Capture the cell that displays the provided text and extract its (X, Y) central coordinate. 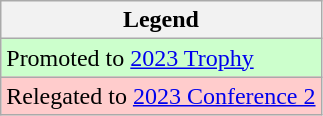
Relegated to 2023 Conference 2 (161, 96)
Promoted to 2023 Trophy (161, 58)
Legend (161, 20)
